Return the (x, y) coordinate for the center point of the cell that contains the specified text.  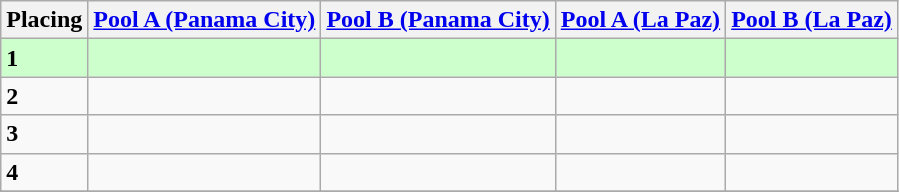
4 (44, 172)
Pool B (Panama City) (438, 20)
Pool B (La Paz) (812, 20)
3 (44, 134)
Pool A (La Paz) (640, 20)
1 (44, 58)
2 (44, 96)
Pool A (Panama City) (204, 20)
Placing (44, 20)
